Identify which cell holds the provided text, then report its [X, Y] central coordinate. 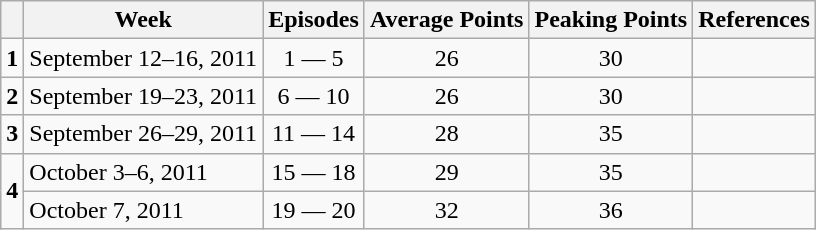
October 7, 2011 [144, 210]
References [754, 20]
15 — 18 [314, 172]
September 26–29, 2011 [144, 134]
11 — 14 [314, 134]
28 [446, 134]
September 19–23, 2011 [144, 96]
2 [12, 96]
1 — 5 [314, 58]
Week [144, 20]
4 [12, 191]
Average Points [446, 20]
Episodes [314, 20]
36 [611, 210]
32 [446, 210]
October 3–6, 2011 [144, 172]
1 [12, 58]
6 — 10 [314, 96]
Peaking Points [611, 20]
3 [12, 134]
19 — 20 [314, 210]
September 12–16, 2011 [144, 58]
29 [446, 172]
